Pinpoint the cell where the given text exists, returning its (x, y) midpoint coordinate. 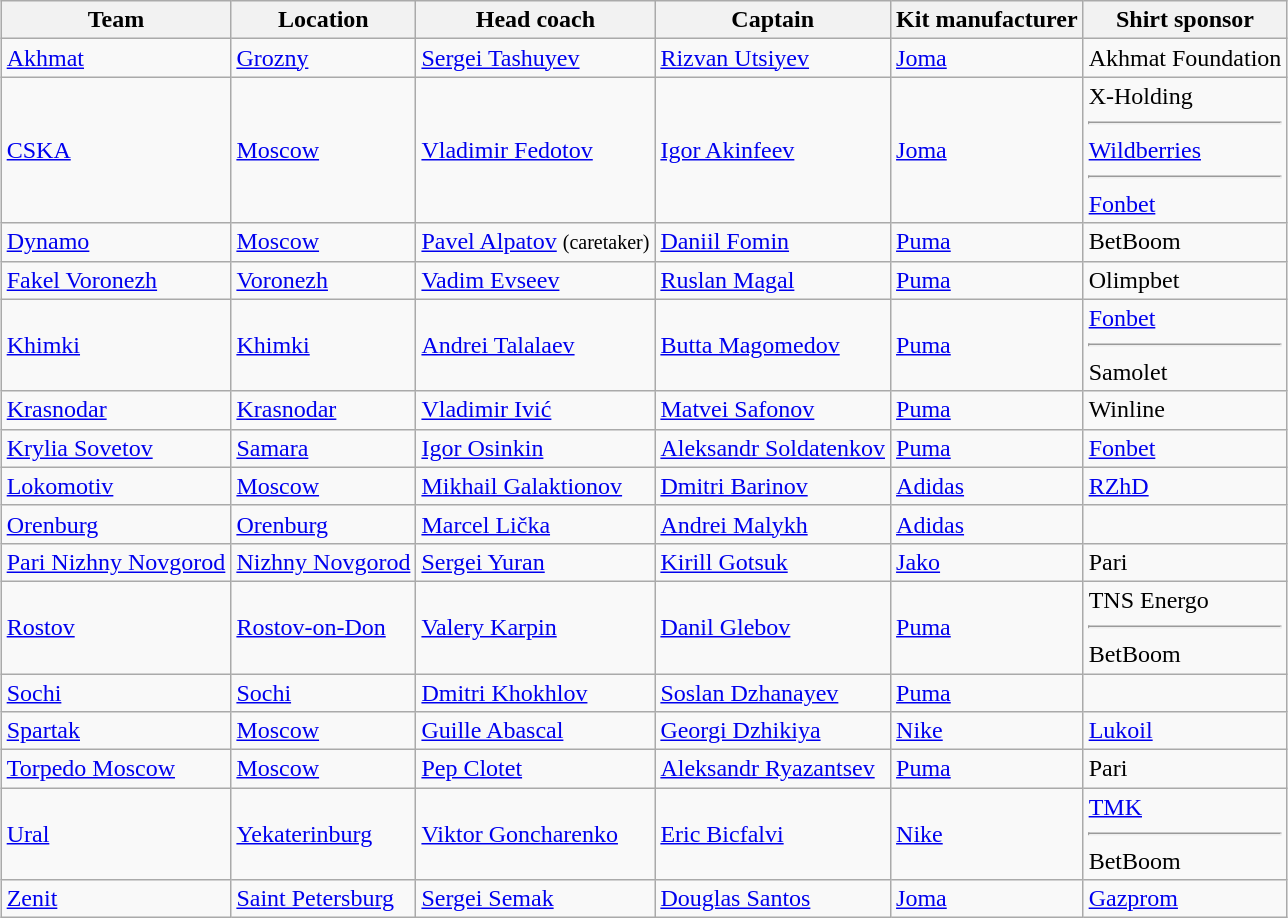
Ruslan Magal (773, 280)
Guille Abascal (536, 731)
TNS EnergoBetBoom (1185, 627)
Torpedo Moscow (116, 769)
TMKBetBoom (1185, 834)
Rostov-on-Don (324, 627)
Viktor Goncharenko (536, 834)
Aleksandr Ryazantsev (773, 769)
Vladimir Ivić (536, 410)
Dmitri Barinov (773, 486)
Daniil Fomin (773, 242)
Saint Petersburg (324, 899)
Lokomotiv (116, 486)
RZhD (1185, 486)
Igor Akinfeev (773, 150)
Ural (116, 834)
Sergei Semak (536, 899)
Yekaterinburg (324, 834)
Rizvan Utsiyev (773, 58)
Valery Karpin (536, 627)
Fakel Voronezh (116, 280)
CSKA (116, 150)
Captain (773, 20)
Winline (1185, 410)
Igor Osinkin (536, 448)
Grozny (324, 58)
Shirt sponsor (1185, 20)
Vadim Evseev (536, 280)
Douglas Santos (773, 899)
FonbetSamolet (1185, 345)
Dmitri Khokhlov (536, 693)
Vladimir Fedotov (536, 150)
Location (324, 20)
Sergei Tashuyev (536, 58)
Zenit (116, 899)
Sergei Yuran (536, 562)
Akhmat (116, 58)
Akhmat Foundation (1185, 58)
Kit manufacturer (988, 20)
Mikhail Galaktionov (536, 486)
Fonbet (1185, 448)
Aleksandr Soldatenkov (773, 448)
X-HoldingWildberriesFonbet (1185, 150)
Krylia Sovetov (116, 448)
Spartak (116, 731)
BetBoom (1185, 242)
Voronezh (324, 280)
Gazprom (1185, 899)
Samara (324, 448)
Pari Nizhny Novgorod (116, 562)
Matvei Safonov (773, 410)
Butta Magomedov (773, 345)
Pep Clotet (536, 769)
Danil Glebov (773, 627)
Jako (988, 562)
Eric Bicfalvi (773, 834)
Andrei Malykh (773, 524)
Lukoil (1185, 731)
Soslan Dzhanayev (773, 693)
Olimpbet (1185, 280)
Dynamo (116, 242)
Pavel Alpatov (caretaker) (536, 242)
Georgi Dzhikiya (773, 731)
Rostov (116, 627)
Head coach (536, 20)
Kirill Gotsuk (773, 562)
Nizhny Novgorod (324, 562)
Andrei Talalaev (536, 345)
Team (116, 20)
Marcel Lička (536, 524)
